Scan for the cell matching the given text and deliver its (X, Y) coordinate at center. 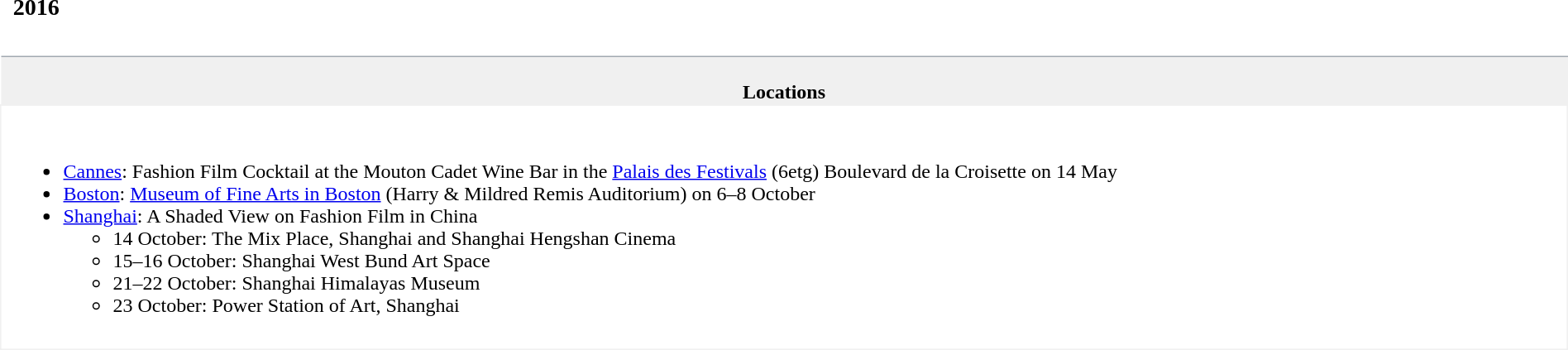
Locations (784, 81)
